Extract the [x, y] coordinate from the center of the cell holding the provided text.  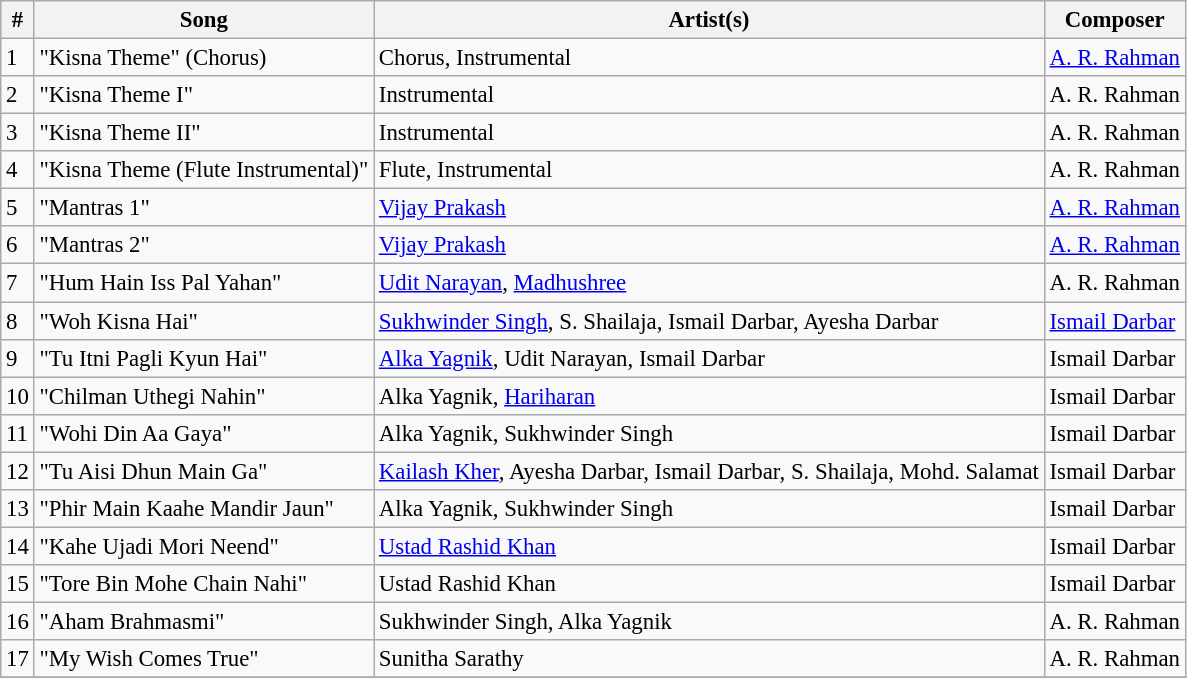
5 [18, 208]
Alka Yagnik, Hariharan [710, 396]
Udit Narayan, Madhushree [710, 283]
Composer [1114, 20]
Kailash Kher, Ayesha Darbar, Ismail Darbar, S. Shailaja, Mohd. Salamat [710, 471]
17 [18, 659]
4 [18, 170]
"Tore Bin Mohe Chain Nahi" [204, 584]
9 [18, 358]
15 [18, 584]
Sukhwinder Singh, Alka Yagnik [710, 621]
7 [18, 283]
"Mantras 1" [204, 208]
3 [18, 133]
"Mantras 2" [204, 245]
10 [18, 396]
"Tu Aisi Dhun Main Ga" [204, 471]
"Phir Main Kaahe Mandir Jaun" [204, 509]
2 [18, 95]
14 [18, 546]
16 [18, 621]
"Chilman Uthegi Nahin" [204, 396]
11 [18, 433]
Sunitha Sarathy [710, 659]
"Kisna Theme I" [204, 95]
"Aham Brahmasmi" [204, 621]
Flute, Instrumental [710, 170]
"Kahe Ujadi Mori Neend" [204, 546]
"Wohi Din Aa Gaya" [204, 433]
Song [204, 20]
Chorus, Instrumental [710, 58]
"Kisna Theme" (Chorus) [204, 58]
"Hum Hain Iss Pal Yahan" [204, 283]
"Kisna Theme (Flute Instrumental)" [204, 170]
13 [18, 509]
Artist(s) [710, 20]
"My Wish Comes True" [204, 659]
8 [18, 321]
# [18, 20]
6 [18, 245]
Sukhwinder Singh, S. Shailaja, Ismail Darbar, Ayesha Darbar [710, 321]
1 [18, 58]
12 [18, 471]
Alka Yagnik, Udit Narayan, Ismail Darbar [710, 358]
"Woh Kisna Hai" [204, 321]
"Tu Itni Pagli Kyun Hai" [204, 358]
"Kisna Theme II" [204, 133]
